Capture the cell that displays the provided text and extract its (X, Y) central coordinate. 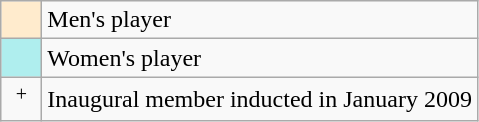
Inaugural member inducted in January 2009 (260, 100)
Men's player (260, 20)
Women's player (260, 58)
+ (22, 100)
